Pinpoint the cell where the given text exists, returning its (x, y) midpoint coordinate. 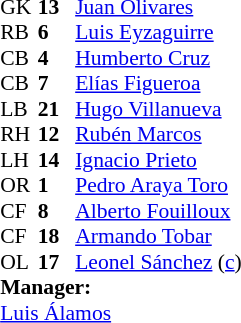
6 (57, 33)
1 (57, 185)
8 (57, 211)
OR (19, 185)
LB (19, 109)
7 (57, 83)
RH (19, 135)
4 (57, 58)
LH (19, 160)
RB (19, 33)
18 (57, 237)
17 (57, 262)
21 (57, 109)
12 (57, 135)
14 (57, 160)
OL (19, 262)
